Search for the cell housing the specified text and yield its [x, y] center coordinate. 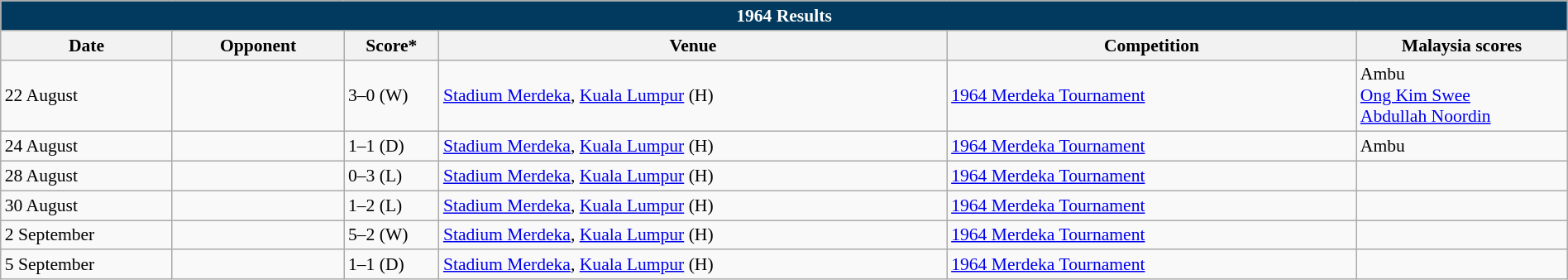
Date [87, 46]
0–3 (L) [392, 176]
Competition [1151, 46]
22 August [87, 96]
30 August [87, 205]
Opponent [258, 46]
Ambu [1462, 147]
1964 Results [784, 16]
Venue [693, 46]
Score* [392, 46]
24 August [87, 147]
Ambu Ong Kim Swee Abdullah Noordin [1462, 96]
3–0 (W) [392, 96]
5–2 (W) [392, 235]
28 August [87, 176]
2 September [87, 235]
5 September [87, 265]
Malaysia scores [1462, 46]
1–2 (L) [392, 205]
